Output the (x, y) coordinate of the center of the cell containing the given text.  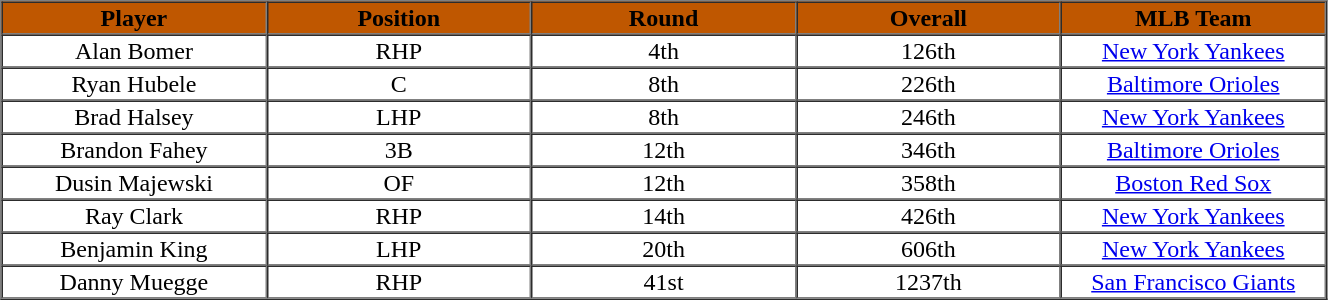
41st (664, 282)
246th (928, 116)
Player (134, 18)
Boston Red Sox (1194, 182)
Alan Bomer (134, 50)
Brandon Fahey (134, 150)
1237th (928, 282)
Dusin Majewski (134, 182)
14th (664, 216)
606th (928, 248)
Ray Clark (134, 216)
OF (398, 182)
Danny Muegge (134, 282)
346th (928, 150)
Ryan Hubele (134, 84)
4th (664, 50)
Benjamin King (134, 248)
Brad Halsey (134, 116)
126th (928, 50)
426th (928, 216)
20th (664, 248)
358th (928, 182)
3B (398, 150)
C (398, 84)
Round (664, 18)
226th (928, 84)
Overall (928, 18)
Position (398, 18)
San Francisco Giants (1194, 282)
MLB Team (1194, 18)
